From the cell containing the given text, extract its center point as [x, y] coordinate. 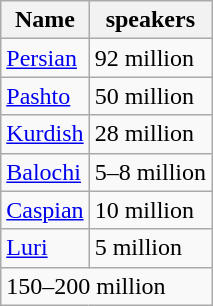
10 million [150, 210]
Name [45, 20]
5–8 million [150, 172]
Balochi [45, 172]
Kurdish [45, 134]
Caspian [45, 210]
Luri [45, 248]
92 million [150, 58]
Persian [45, 58]
speakers [150, 20]
Pashto [45, 96]
5 million [150, 248]
50 million [150, 96]
28 million [150, 134]
150–200 million [106, 286]
